Extract the [x, y] coordinate from the center of the cell holding the provided text.  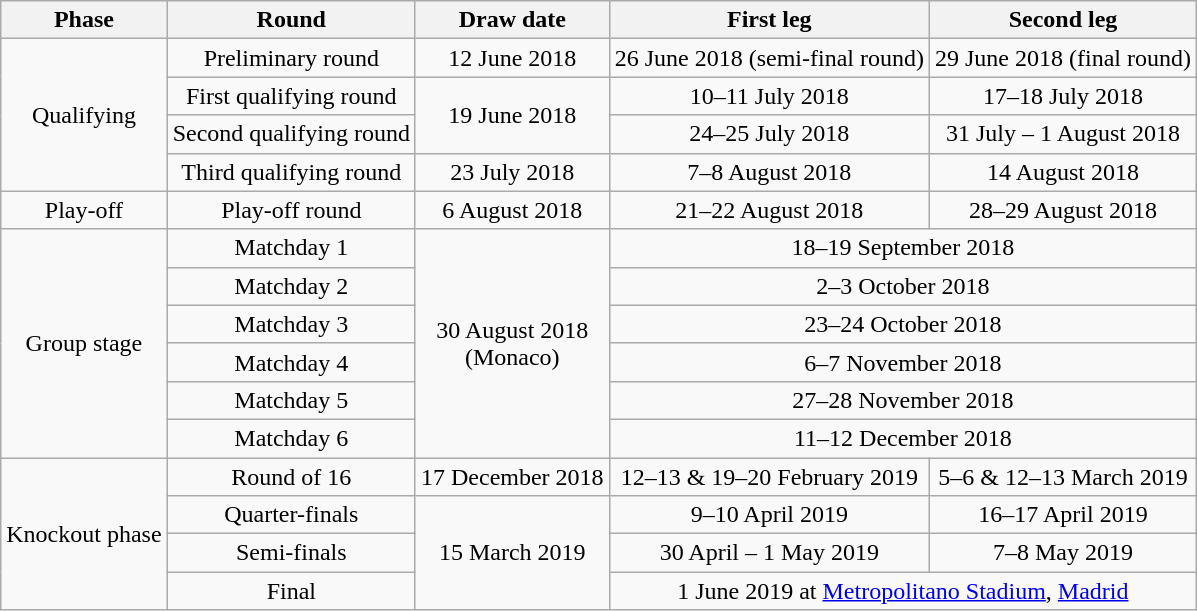
12 June 2018 [512, 58]
17–18 July 2018 [1062, 96]
29 June 2018 (final round) [1062, 58]
28–29 August 2018 [1062, 210]
Preliminary round [291, 58]
Semi-finals [291, 553]
Matchday 1 [291, 248]
12–13 & 19–20 February 2019 [769, 477]
1 June 2019 at Metropolitano Stadium, Madrid [902, 591]
21–22 August 2018 [769, 210]
Quarter-finals [291, 515]
10–11 July 2018 [769, 96]
6–7 November 2018 [902, 362]
27–28 November 2018 [902, 400]
30 April – 1 May 2019 [769, 553]
Qualifying [84, 115]
Round [291, 20]
Round of 16 [291, 477]
15 March 2019 [512, 553]
9–10 April 2019 [769, 515]
6 August 2018 [512, 210]
Final [291, 591]
Third qualifying round [291, 172]
5–6 & 12–13 March 2019 [1062, 477]
7–8 May 2019 [1062, 553]
24–25 July 2018 [769, 134]
30 August 2018(Monaco) [512, 343]
Matchday 2 [291, 286]
23–24 October 2018 [902, 324]
Draw date [512, 20]
11–12 December 2018 [902, 438]
14 August 2018 [1062, 172]
17 December 2018 [512, 477]
First leg [769, 20]
19 June 2018 [512, 115]
16–17 April 2019 [1062, 515]
2–3 October 2018 [902, 286]
Matchday 4 [291, 362]
Second qualifying round [291, 134]
Matchday 6 [291, 438]
Play-off round [291, 210]
Play-off [84, 210]
23 July 2018 [512, 172]
18–19 September 2018 [902, 248]
Phase [84, 20]
First qualifying round [291, 96]
31 July – 1 August 2018 [1062, 134]
26 June 2018 (semi-final round) [769, 58]
7–8 August 2018 [769, 172]
Second leg [1062, 20]
Matchday 5 [291, 400]
Knockout phase [84, 534]
Group stage [84, 343]
Matchday 3 [291, 324]
